Provide the [x, y] coordinate of the cell's center where the given text is located.  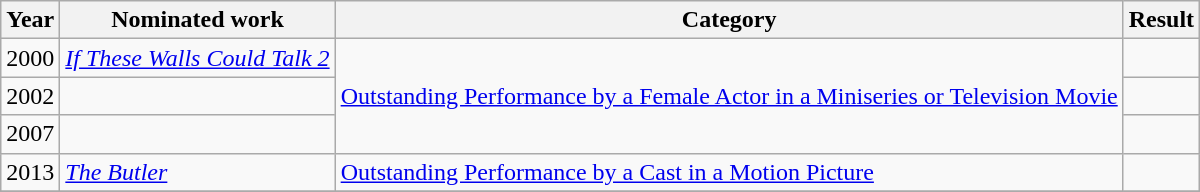
The Butler [198, 172]
Nominated work [198, 20]
Year [30, 20]
2000 [30, 58]
2007 [30, 134]
Category [729, 20]
2013 [30, 172]
2002 [30, 96]
If These Walls Could Talk 2 [198, 58]
Result [1161, 20]
Outstanding Performance by a Female Actor in a Miniseries or Television Movie [729, 96]
Outstanding Performance by a Cast in a Motion Picture [729, 172]
